Find where the given text appears and provide that cell's center as (x, y) coordinate. 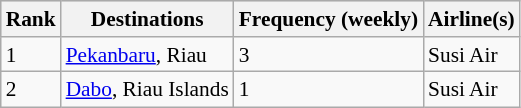
Frequency (weekly) (328, 19)
2 (31, 90)
Destinations (148, 19)
Airline(s) (472, 19)
3 (328, 55)
Pekanbaru, Riau (148, 55)
Rank (31, 19)
Dabo, Riau Islands (148, 90)
